Search for the cell housing the specified text and yield its (X, Y) center coordinate. 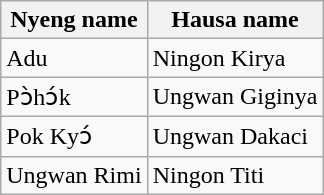
Adu (74, 58)
Hausa name (235, 20)
Ungwan Rimi (74, 175)
Nyeng name (74, 20)
Ungwan Giginya (235, 97)
Pɔ̀hɔ́k (74, 97)
Ungwan Dakaci (235, 136)
Ningon Titi (235, 175)
Ningon Kirya (235, 58)
Pok Kyɔ́ (74, 136)
